Identify which cell holds the provided text, then report its (X, Y) central coordinate. 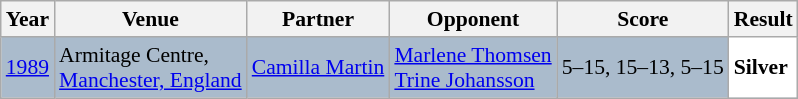
5–15, 15–13, 5–15 (643, 68)
Partner (318, 19)
Opponent (472, 19)
Marlene Thomsen Trine Johansson (472, 68)
Result (764, 19)
Silver (764, 68)
Year (28, 19)
Venue (150, 19)
1989 (28, 68)
Score (643, 19)
Camilla Martin (318, 68)
Armitage Centre,Manchester, England (150, 68)
